Extract the (X, Y) coordinate from the center of the cell holding the provided text.  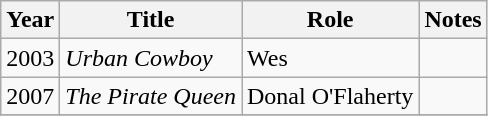
Role (330, 20)
2007 (30, 96)
Donal O'Flaherty (330, 96)
Notes (453, 20)
Year (30, 20)
Urban Cowboy (151, 58)
Title (151, 20)
2003 (30, 58)
Wes (330, 58)
The Pirate Queen (151, 96)
